Scan for the cell matching the given text and deliver its [X, Y] coordinate at center. 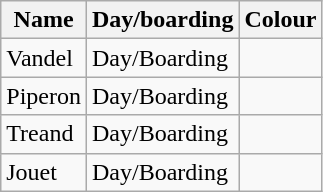
Piperon [44, 96]
Jouet [44, 172]
Vandel [44, 58]
Treand [44, 134]
Colour [280, 20]
Name [44, 20]
Day/boarding [162, 20]
